Pinpoint the cell where the given text exists, returning its [X, Y] midpoint coordinate. 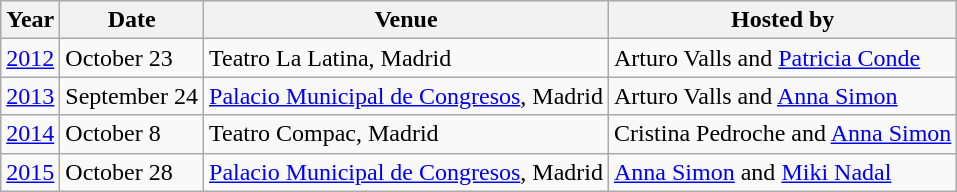
Anna Simon and Miki Nadal [783, 172]
October 28 [132, 172]
2014 [30, 134]
2015 [30, 172]
Teatro La Latina, Madrid [406, 58]
2013 [30, 96]
Cristina Pedroche and Anna Simon [783, 134]
Date [132, 20]
October 8 [132, 134]
Hosted by [783, 20]
Teatro Compac, Madrid [406, 134]
2012 [30, 58]
Arturo Valls and Anna Simon [783, 96]
Arturo Valls and Patricia Conde [783, 58]
October 23 [132, 58]
Year [30, 20]
Venue [406, 20]
September 24 [132, 96]
